For the text-containing cell, return its midpoint in [X, Y] coordinate format. 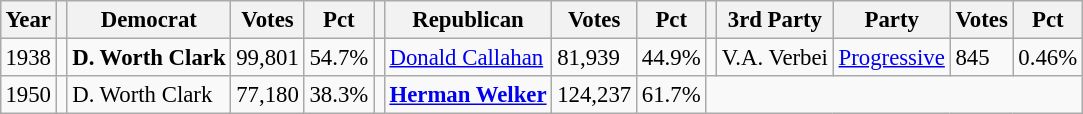
77,180 [268, 95]
99,801 [268, 57]
Party [892, 20]
845 [982, 57]
3rd Party [776, 20]
Donald Callahan [468, 57]
0.46% [1048, 57]
Year [28, 20]
Republican [468, 20]
44.9% [670, 57]
1950 [28, 95]
124,237 [594, 95]
1938 [28, 57]
Democrat [149, 20]
38.3% [338, 95]
61.7% [670, 95]
Herman Welker [468, 95]
54.7% [338, 57]
81,939 [594, 57]
Progressive [892, 57]
V.A. Verbei [776, 57]
